Return the [X, Y] coordinate for the center point of the cell that contains the specified text.  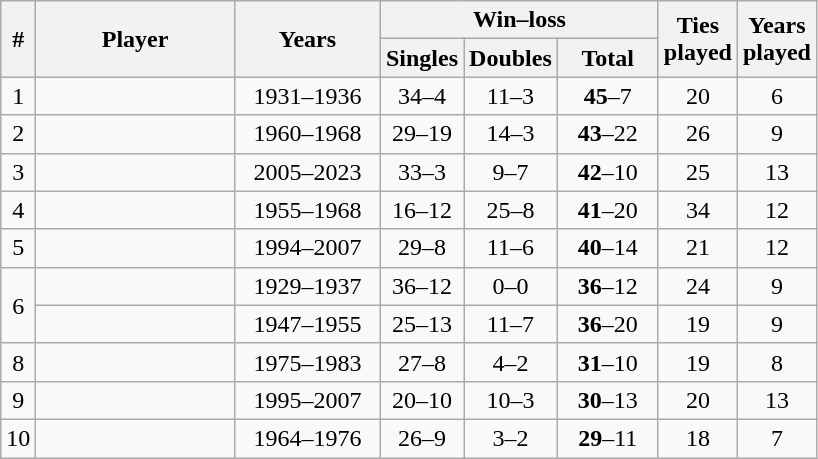
41–20 [608, 210]
26 [698, 134]
# [18, 39]
10 [18, 438]
24 [698, 286]
10–3 [511, 400]
1994–2007 [307, 248]
29–8 [422, 248]
Player [136, 39]
Yearsplayed [776, 39]
14–3 [511, 134]
1955–1968 [307, 210]
42–10 [608, 172]
5 [18, 248]
16–12 [422, 210]
25–13 [422, 324]
29–19 [422, 134]
26–9 [422, 438]
Doubles [511, 58]
34–4 [422, 96]
11–7 [511, 324]
3–2 [511, 438]
3 [18, 172]
1995–2007 [307, 400]
34 [698, 210]
Years [307, 39]
0–0 [511, 286]
1931–1936 [307, 96]
25–8 [511, 210]
45–7 [608, 96]
7 [776, 438]
40–14 [608, 248]
Singles [422, 58]
27–8 [422, 362]
25 [698, 172]
1964–1976 [307, 438]
2005–2023 [307, 172]
Win–loss [519, 20]
29–11 [608, 438]
4 [18, 210]
18 [698, 438]
2 [18, 134]
9–7 [511, 172]
11–3 [511, 96]
21 [698, 248]
4–2 [511, 362]
Total [608, 58]
1 [18, 96]
31–10 [608, 362]
43–22 [608, 134]
33–3 [422, 172]
1929–1937 [307, 286]
30–13 [608, 400]
1975–1983 [307, 362]
20–10 [422, 400]
1960–1968 [307, 134]
36–20 [608, 324]
11–6 [511, 248]
Tiesplayed [698, 39]
1947–1955 [307, 324]
